Determine the (X, Y) coordinate at the center of the cell enclosing the given text.  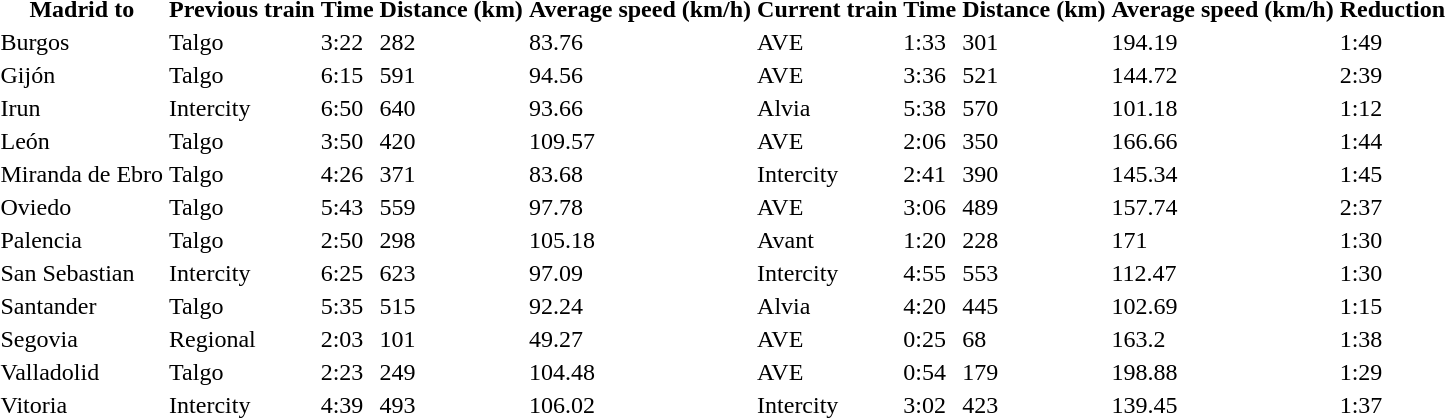
105.18 (640, 240)
515 (451, 306)
101.18 (1222, 108)
553 (1034, 273)
228 (1034, 240)
5:38 (930, 108)
570 (1034, 108)
371 (451, 174)
112.47 (1222, 273)
3:22 (347, 42)
350 (1034, 141)
390 (1034, 174)
623 (451, 273)
1:20 (930, 240)
6:25 (347, 273)
194.19 (1222, 42)
144.72 (1222, 75)
298 (451, 240)
6:50 (347, 108)
94.56 (640, 75)
489 (1034, 207)
97.09 (640, 273)
Regional (242, 339)
179 (1034, 372)
2:50 (347, 240)
4:20 (930, 306)
640 (451, 108)
166.66 (1222, 141)
282 (451, 42)
109.57 (640, 141)
3:36 (930, 75)
3:50 (347, 141)
104.48 (640, 372)
0:54 (930, 372)
5:43 (347, 207)
301 (1034, 42)
2:06 (930, 141)
4:26 (347, 174)
521 (1034, 75)
171 (1222, 240)
1:33 (930, 42)
68 (1034, 339)
101 (451, 339)
591 (451, 75)
102.69 (1222, 306)
92.24 (640, 306)
97.78 (640, 207)
49.27 (640, 339)
83.68 (640, 174)
93.66 (640, 108)
145.34 (1222, 174)
2:23 (347, 372)
83.76 (640, 42)
198.88 (1222, 372)
559 (451, 207)
6:15 (347, 75)
5:35 (347, 306)
0:25 (930, 339)
3:06 (930, 207)
4:55 (930, 273)
420 (451, 141)
2:03 (347, 339)
163.2 (1222, 339)
157.74 (1222, 207)
249 (451, 372)
Avant (828, 240)
445 (1034, 306)
2:41 (930, 174)
